Search for the cell housing the specified text and yield its (x, y) center coordinate. 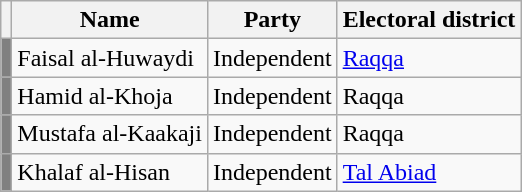
Party (272, 20)
Tal Abiad (429, 172)
Khalaf al-Hisan (110, 172)
Hamid al-Khoja (110, 96)
Electoral district (429, 20)
Name (110, 20)
Faisal al-Huwaydi (110, 58)
Mustafa al-Kaakaji (110, 134)
